Locate the cell with the specified text and output its [x, y] center coordinate. 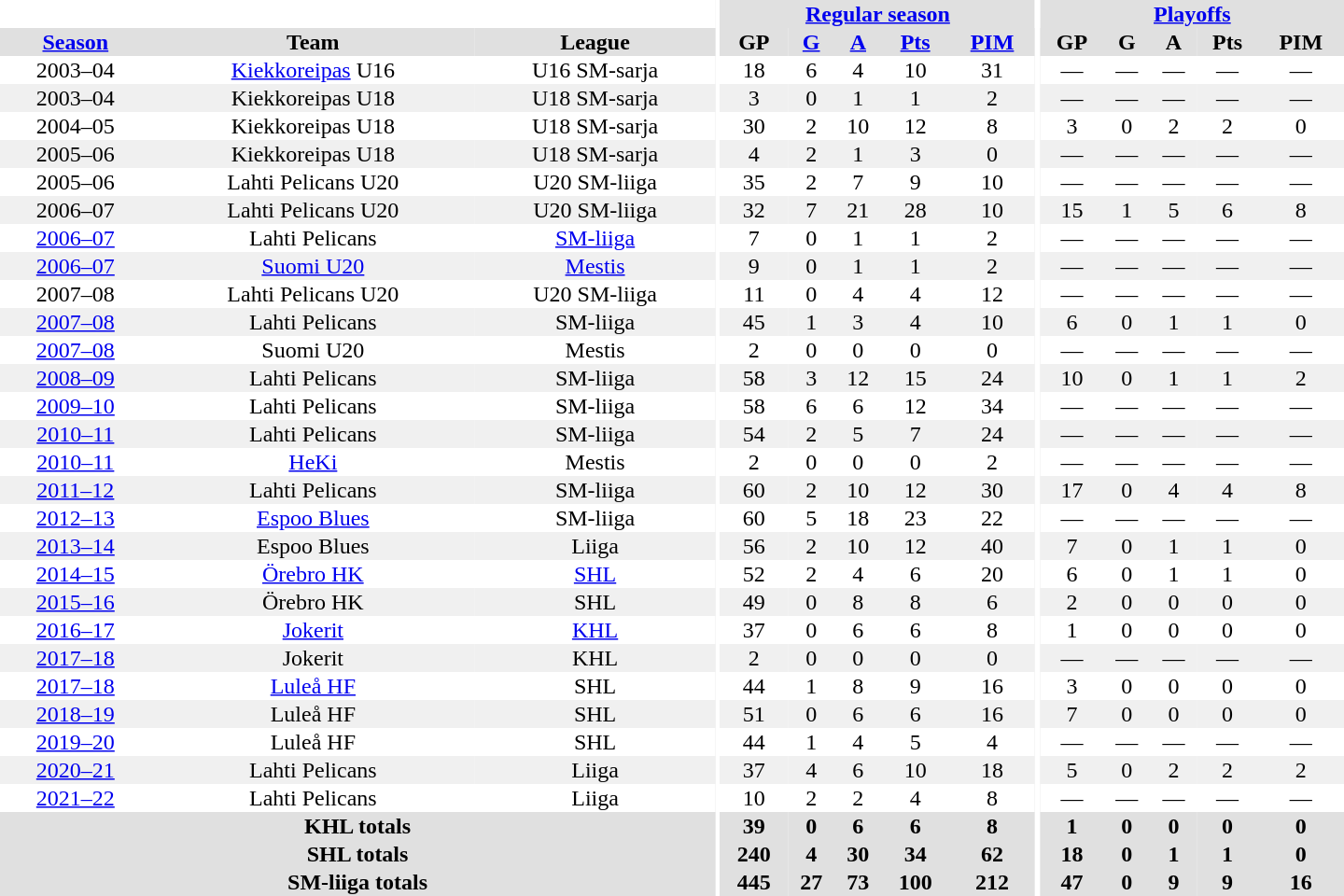
2013–14 [76, 546]
SHL totals [357, 854]
27 [811, 882]
23 [915, 518]
35 [754, 182]
Playoffs [1193, 14]
2021–22 [76, 798]
56 [754, 546]
2008–09 [76, 378]
HeKi [314, 462]
28 [915, 210]
49 [754, 602]
45 [754, 322]
2011–12 [76, 490]
2020–21 [76, 770]
U16 SM-sarja [595, 70]
17 [1072, 490]
Kiekkoreipas U16 [314, 70]
51 [754, 714]
73 [858, 882]
Team [314, 42]
2015–16 [76, 602]
54 [754, 434]
2012–13 [76, 518]
40 [992, 546]
32 [754, 210]
212 [992, 882]
2016–17 [76, 630]
100 [915, 882]
Season [76, 42]
KHL totals [357, 826]
2014–15 [76, 574]
445 [754, 882]
39 [754, 826]
22 [992, 518]
11 [754, 294]
2009–10 [76, 406]
League [595, 42]
52 [754, 574]
Regular season [878, 14]
21 [858, 210]
62 [992, 854]
2004–05 [76, 126]
47 [1072, 882]
240 [754, 854]
SM-liiga totals [357, 882]
20 [992, 574]
2018–19 [76, 714]
2019–20 [76, 742]
31 [992, 70]
